Return the (X, Y) coordinate for the center point of the cell that contains the specified text.  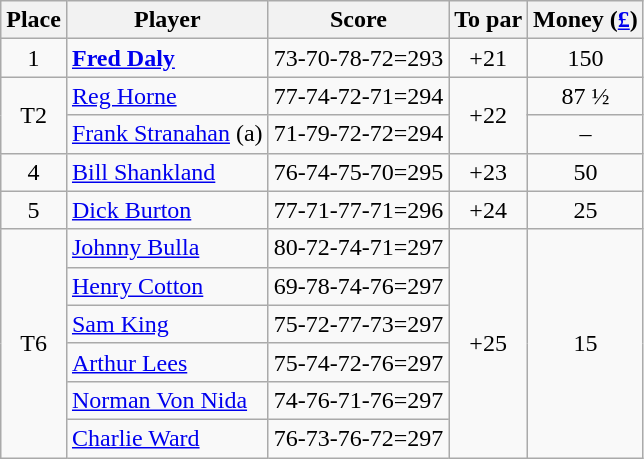
To par (488, 20)
77-74-72-71=294 (358, 96)
Frank Stranahan (a) (167, 134)
1 (34, 58)
+25 (488, 343)
73-70-78-72=293 (358, 58)
87 ½ (586, 96)
Fred Daly (167, 58)
Henry Cotton (167, 286)
T2 (34, 115)
69-78-74-76=297 (358, 286)
Arthur Lees (167, 362)
Johnny Bulla (167, 248)
4 (34, 172)
Score (358, 20)
Sam King (167, 324)
15 (586, 343)
74-76-71-76=297 (358, 400)
Charlie Ward (167, 438)
Reg Horne (167, 96)
80-72-74-71=297 (358, 248)
76-74-75-70=295 (358, 172)
5 (34, 210)
150 (586, 58)
77-71-77-71=296 (358, 210)
+23 (488, 172)
Bill Shankland (167, 172)
71-79-72-72=294 (358, 134)
25 (586, 210)
Place (34, 20)
75-74-72-76=297 (358, 362)
Dick Burton (167, 210)
– (586, 134)
Player (167, 20)
75-72-77-73=297 (358, 324)
+24 (488, 210)
76-73-76-72=297 (358, 438)
T6 (34, 343)
50 (586, 172)
Norman Von Nida (167, 400)
+22 (488, 115)
Money (£) (586, 20)
+21 (488, 58)
